Output the (x, y) coordinate of the center of the cell containing the given text.  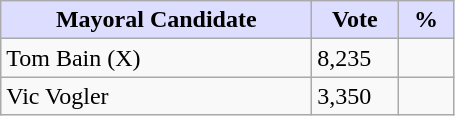
Tom Bain (X) (156, 58)
Vic Vogler (156, 96)
Mayoral Candidate (156, 20)
% (426, 20)
3,350 (355, 96)
8,235 (355, 58)
Vote (355, 20)
